Capture the cell that displays the provided text and extract its [x, y] central coordinate. 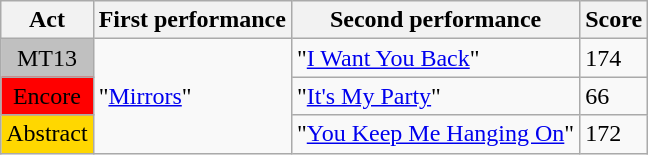
Second performance [435, 20]
172 [614, 134]
Score [614, 20]
Abstract [47, 134]
66 [614, 96]
Act [47, 20]
First performance [192, 20]
174 [614, 58]
"I Want You Back" [435, 58]
MT13 [47, 58]
"Mirrors" [192, 96]
"You Keep Me Hanging On" [435, 134]
"It's My Party" [435, 96]
Encore [47, 96]
